From the cell containing the given text, extract its center point as [x, y] coordinate. 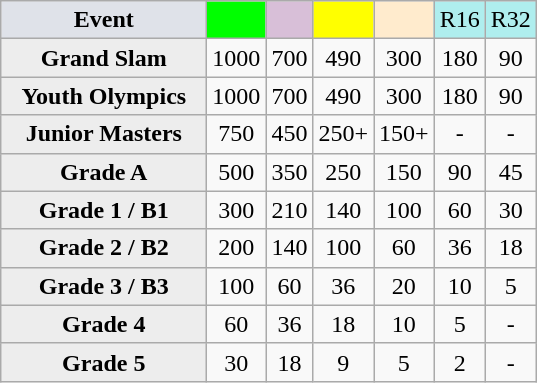
20 [404, 286]
Grade A [104, 172]
200 [236, 248]
150 [404, 172]
R16 [460, 20]
Grade 3 / B3 [104, 286]
450 [290, 134]
Grade 4 [104, 324]
Junior Masters [104, 134]
Grade 5 [104, 362]
350 [290, 172]
250 [344, 172]
Grade 2 / B2 [104, 248]
210 [290, 210]
2 [460, 362]
9 [344, 362]
Grand Slam [104, 58]
Grade 1 / B1 [104, 210]
500 [236, 172]
Youth Olympics [104, 96]
150+ [404, 134]
R32 [510, 20]
45 [510, 172]
Event [104, 20]
250+ [344, 134]
750 [236, 134]
